Pinpoint the cell where the given text exists, returning its [X, Y] midpoint coordinate. 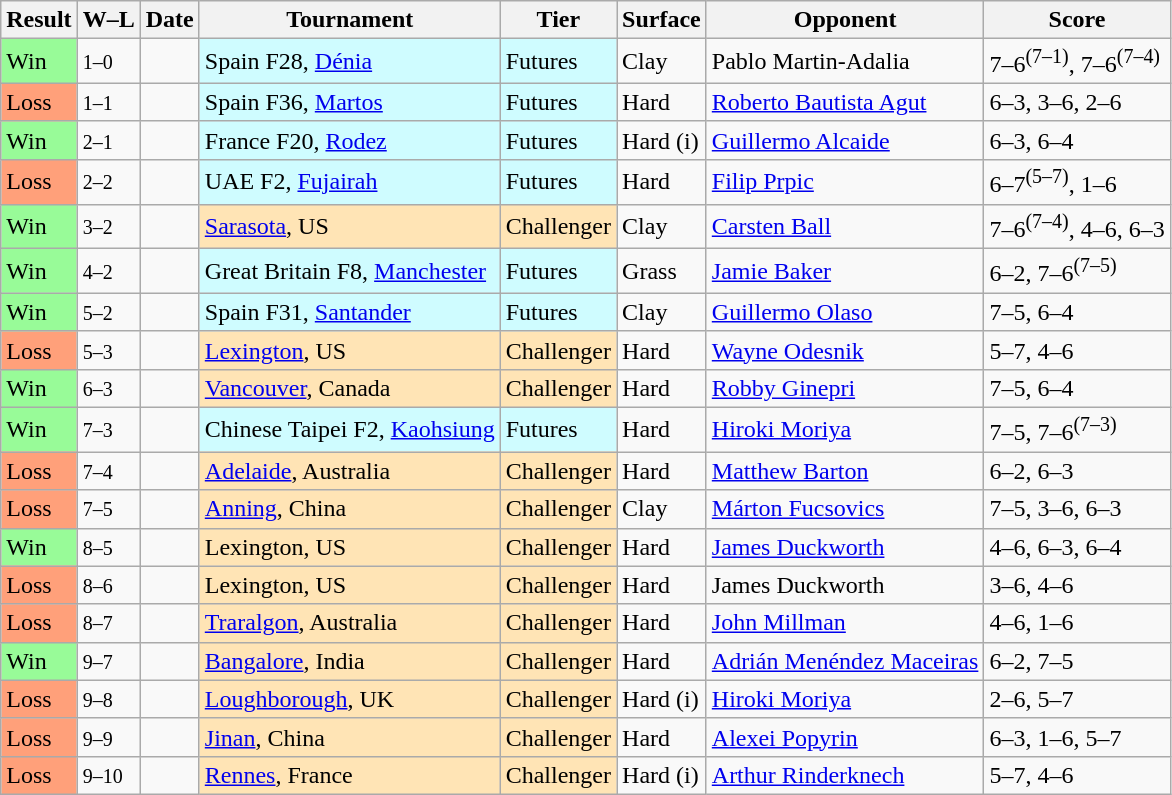
7–3 [108, 430]
6–2, 7–5 [1077, 661]
1–1 [108, 102]
6–3, 6–4 [1077, 140]
9–8 [108, 699]
9–9 [108, 737]
Márton Fucsovics [845, 509]
2–2 [108, 182]
Matthew Barton [845, 471]
W–L [108, 20]
9–7 [108, 661]
John Millman [845, 623]
Grass [662, 272]
Sarasota, US [350, 226]
Bangalore, India [350, 661]
5–3 [108, 350]
3–6, 4–6 [1077, 585]
Date [170, 20]
6–2, 6–3 [1077, 471]
3–2 [108, 226]
5–2 [108, 312]
Arthur Rinderknech [845, 775]
8–6 [108, 585]
1–0 [108, 62]
2–1 [108, 140]
Alexei Popyrin [845, 737]
Robby Ginepri [845, 388]
Score [1077, 20]
4–6, 6–3, 6–4 [1077, 547]
6–3, 3–6, 2–6 [1077, 102]
Guillermo Alcaide [845, 140]
Adelaide, Australia [350, 471]
Tournament [350, 20]
UAE F2, Fujairah [350, 182]
8–5 [108, 547]
Guillermo Olaso [845, 312]
6–3 [108, 388]
Spain F36, Martos [350, 102]
6–2, 7–6(7–5) [1077, 272]
Filip Prpic [845, 182]
Roberto Bautista Agut [845, 102]
6–7(5–7), 1–6 [1077, 182]
Adrián Menéndez Maceiras [845, 661]
Spain F28, Dénia [350, 62]
9–10 [108, 775]
7–5 [108, 509]
Wayne Odesnik [845, 350]
Loughborough, UK [350, 699]
Vancouver, Canada [350, 388]
Carsten Ball [845, 226]
France F20, Rodez [350, 140]
7–6(7–1), 7–6(7–4) [1077, 62]
6–3, 1–6, 5–7 [1077, 737]
Traralgon, Australia [350, 623]
Jamie Baker [845, 272]
Result [39, 20]
2–6, 5–7 [1077, 699]
Rennes, France [350, 775]
4–6, 1–6 [1077, 623]
7–5, 3–6, 6–3 [1077, 509]
4–2 [108, 272]
Great Britain F8, Manchester [350, 272]
8–7 [108, 623]
7–6(7–4), 4–6, 6–3 [1077, 226]
7–4 [108, 471]
Tier [558, 20]
7–5, 7–6(7–3) [1077, 430]
Jinan, China [350, 737]
Anning, China [350, 509]
Spain F31, Santander [350, 312]
Opponent [845, 20]
Pablo Martin-Adalia [845, 62]
Chinese Taipei F2, Kaohsiung [350, 430]
Surface [662, 20]
